Search for the cell housing the specified text and yield its (X, Y) center coordinate. 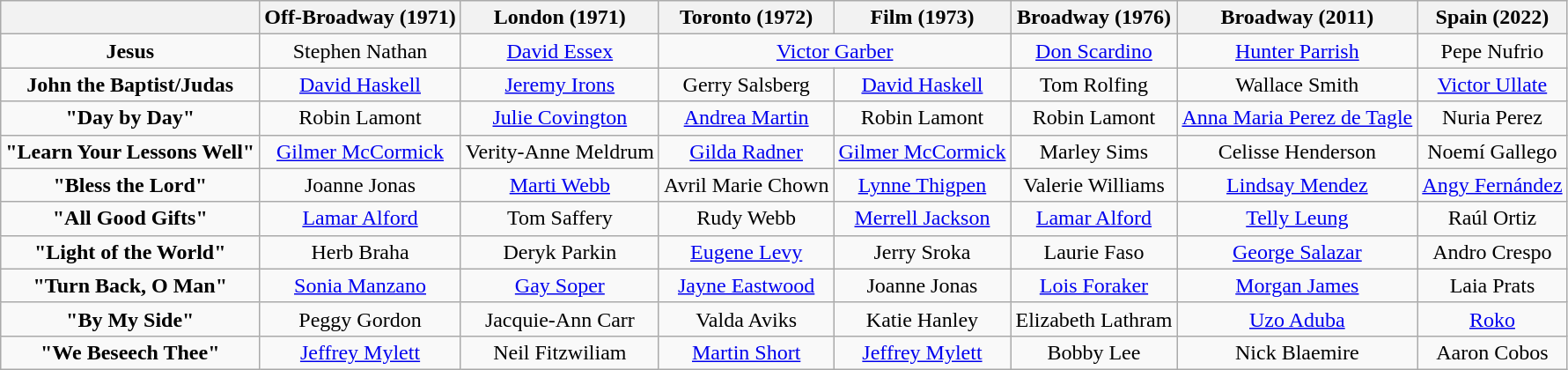
George Salazar (1298, 252)
Eugene Levy (747, 252)
Marley Sims (1093, 152)
Jeremy Irons (560, 85)
Anna Maria Perez de Tagle (1298, 118)
Hunter Parrish (1298, 51)
Jerry Sroka (923, 252)
Gerry Salsberg (747, 85)
Lynne Thigpen (923, 185)
Jesus (130, 51)
"Light of the World" (130, 252)
Andrea Martin (747, 118)
"Turn Back, O Man" (130, 285)
Roko (1492, 319)
Laurie Faso (1093, 252)
Spain (2022) (1492, 18)
Avril Marie Chown (747, 185)
Tom Rolfing (1093, 85)
Broadway (1976) (1093, 18)
Lois Foraker (1093, 285)
Toronto (1972) (747, 18)
Jacquie-Ann Carr (560, 319)
Raúl Ortiz (1492, 218)
Verity-Anne Meldrum (560, 152)
Valerie Williams (1093, 185)
Jayne Eastwood (747, 285)
Merrell Jackson (923, 218)
Gay Soper (560, 285)
Andro Crespo (1492, 252)
Laia Prats (1492, 285)
Victor Ullate (1492, 85)
Peggy Gordon (361, 319)
"All Good Gifts" (130, 218)
"Learn Your Lessons Well" (130, 152)
John the Baptist/Judas (130, 85)
Wallace Smith (1298, 85)
Marti Webb (560, 185)
Deryk Parkin (560, 252)
Celisse Henderson (1298, 152)
Victor Garber (835, 51)
Film (1973) (923, 18)
Aaron Cobos (1492, 352)
Valda Aviks (747, 319)
Broadway (2011) (1298, 18)
Elizabeth Lathram (1093, 319)
Sonia Manzano (361, 285)
Herb Braha (361, 252)
Off-Broadway (1971) (361, 18)
Bobby Lee (1093, 352)
Gilda Radner (747, 152)
Julie Covington (560, 118)
Uzo Aduba (1298, 319)
London (1971) (560, 18)
Martin Short (747, 352)
Don Scardino (1093, 51)
Nuria Perez (1492, 118)
"We Beseech Thee" (130, 352)
Katie Hanley (923, 319)
Tom Saffery (560, 218)
Telly Leung (1298, 218)
Morgan James (1298, 285)
"By My Side" (130, 319)
Lindsay Mendez (1298, 185)
Noemí Gallego (1492, 152)
"Bless the Lord" (130, 185)
Rudy Webb (747, 218)
Angy Fernández (1492, 185)
David Essex (560, 51)
"Day by Day" (130, 118)
Neil Fitzwiliam (560, 352)
Pepe Nufrio (1492, 51)
Stephen Nathan (361, 51)
Nick Blaemire (1298, 352)
